Scan for the cell matching the given text and deliver its (X, Y) coordinate at center. 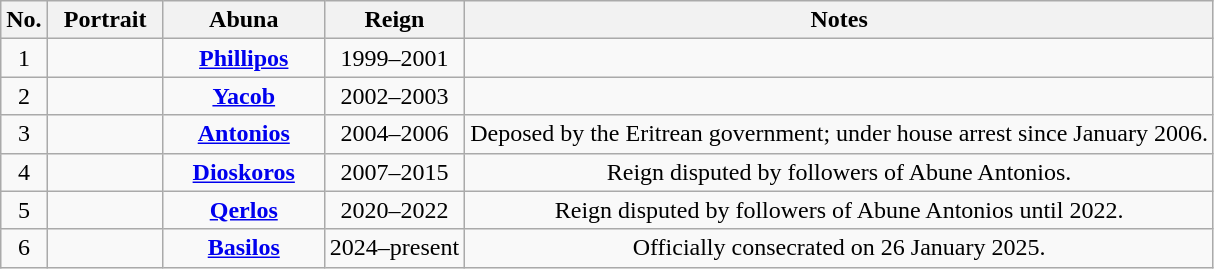
2004–2006 (394, 134)
1999–2001 (394, 58)
Deposed by the Eritrean government; under house arrest since January 2006. (840, 134)
Reign disputed by followers of Abune Antonios. (840, 172)
Qerlos (244, 210)
Officially consecrated on 26 January 2025. (840, 248)
Basilos (244, 248)
2 (24, 96)
1 (24, 58)
4 (24, 172)
2002–2003 (394, 96)
Dioskoros (244, 172)
2024–present (394, 248)
Portrait (105, 20)
Yacob (244, 96)
6 (24, 248)
Abuna (244, 20)
No. (24, 20)
2020–2022 (394, 210)
Reign (394, 20)
Reign disputed by followers of Abune Antonios until 2022. (840, 210)
Phillipos (244, 58)
3 (24, 134)
Antonios (244, 134)
2007–2015 (394, 172)
Notes (840, 20)
5 (24, 210)
